Scan for the cell matching the given text and deliver its [X, Y] coordinate at center. 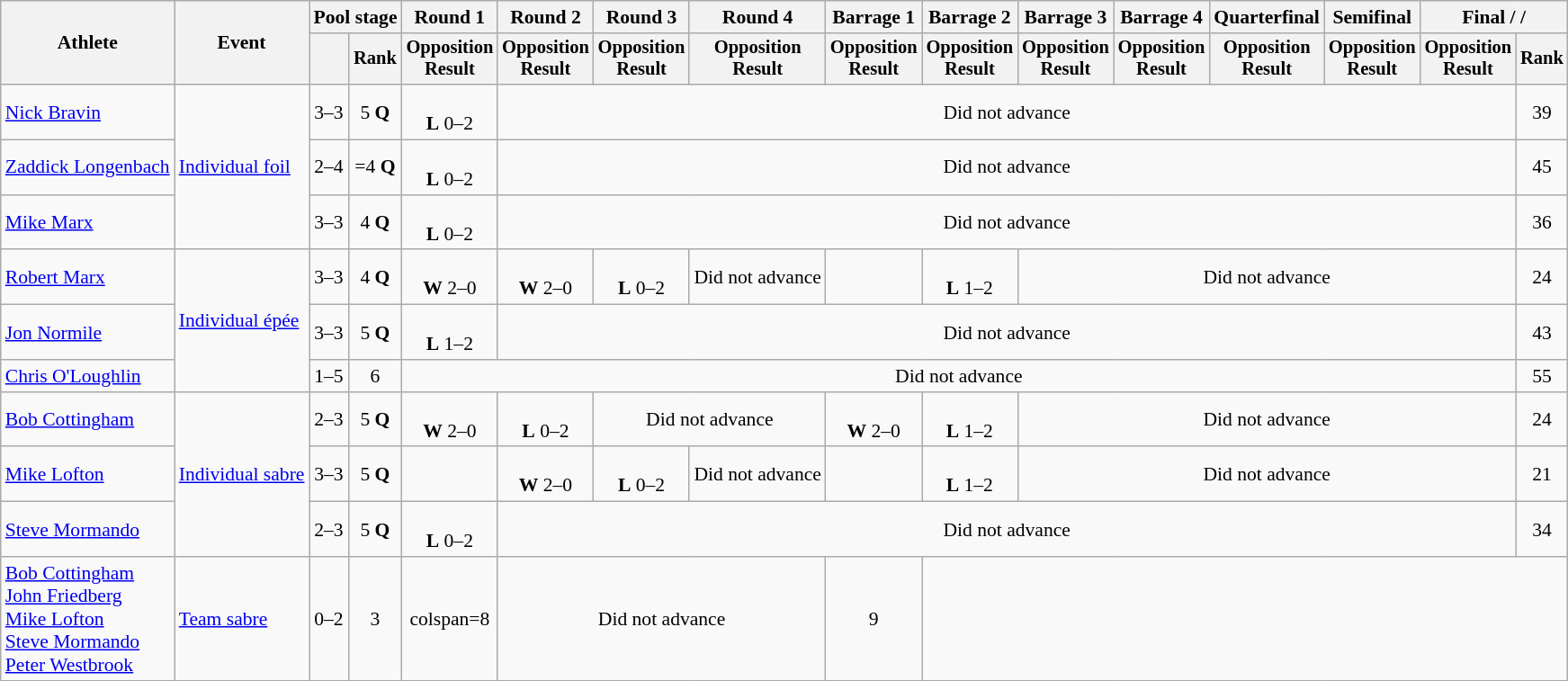
Individual épée [242, 321]
55 [1542, 376]
Steve Mormando [88, 529]
34 [1542, 529]
Jon Normile [88, 333]
6 [374, 376]
Round 2 [545, 17]
9 [874, 619]
Chris O'Loughlin [88, 376]
Semifinal [1373, 17]
colspan=8 [450, 619]
Barrage 3 [1065, 17]
Final / / [1494, 17]
Team sabre [242, 619]
Mike Lofton [88, 475]
0–2 [329, 619]
Athlete [88, 43]
Quarterfinal [1267, 17]
Individual foil [242, 167]
Round 1 [450, 17]
Nick Bravin [88, 112]
Round 4 [757, 17]
39 [1542, 112]
Bob Cottingham [88, 419]
1–5 [329, 376]
Bob CottinghamJohn FriedbergMike LoftonSteve MormandoPeter Westbrook [88, 619]
Barrage 4 [1162, 17]
45 [1542, 167]
3 [374, 619]
=4 Q [374, 167]
21 [1542, 475]
Zaddick Longenbach [88, 167]
Event [242, 43]
Pool stage [356, 17]
Mike Marx [88, 223]
2–4 [329, 167]
Barrage 2 [970, 17]
36 [1542, 223]
43 [1542, 333]
Barrage 1 [874, 17]
Round 3 [642, 17]
Robert Marx [88, 277]
Individual sabre [242, 475]
